Pinpoint the cell where the given text exists, returning its (X, Y) midpoint coordinate. 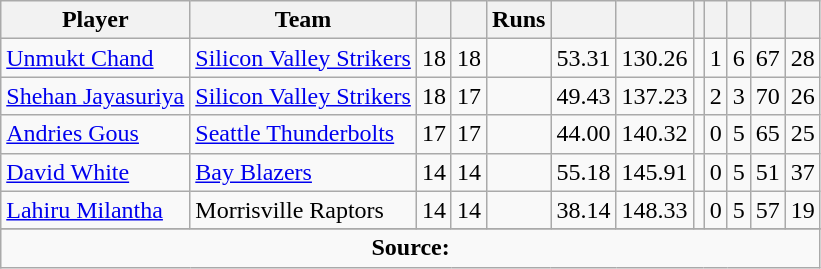
148.33 (654, 210)
65 (768, 134)
Lahiru Milantha (96, 210)
Source: (411, 248)
25 (802, 134)
Seattle Thunderbolts (304, 134)
Unmukt Chand (96, 58)
Bay Blazers (304, 172)
Runs (519, 20)
Morrisville Raptors (304, 210)
145.91 (654, 172)
19 (802, 210)
Team (304, 20)
140.32 (654, 134)
26 (802, 96)
55.18 (584, 172)
Player (96, 20)
70 (768, 96)
57 (768, 210)
6 (738, 58)
67 (768, 58)
1 (716, 58)
53.31 (584, 58)
3 (738, 96)
137.23 (654, 96)
David White (96, 172)
37 (802, 172)
44.00 (584, 134)
2 (716, 96)
Shehan Jayasuriya (96, 96)
51 (768, 172)
Andries Gous (96, 134)
49.43 (584, 96)
38.14 (584, 210)
28 (802, 58)
130.26 (654, 58)
